Output the [x, y] coordinate of the center of the cell containing the given text.  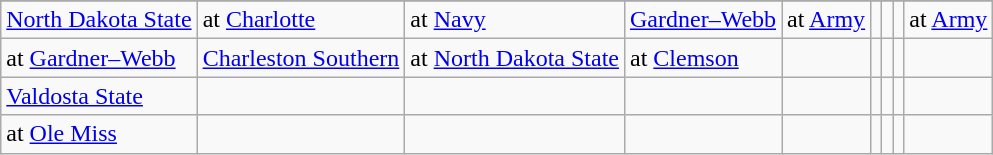
at Navy [515, 20]
Valdosta State [99, 96]
at North Dakota State [515, 58]
Charleston Southern [301, 58]
at Clemson [702, 58]
at Gardner–Webb [99, 58]
Gardner–Webb [702, 20]
North Dakota State [99, 20]
at Charlotte [301, 20]
at Ole Miss [99, 134]
